Identify which cell holds the provided text, then report its (X, Y) central coordinate. 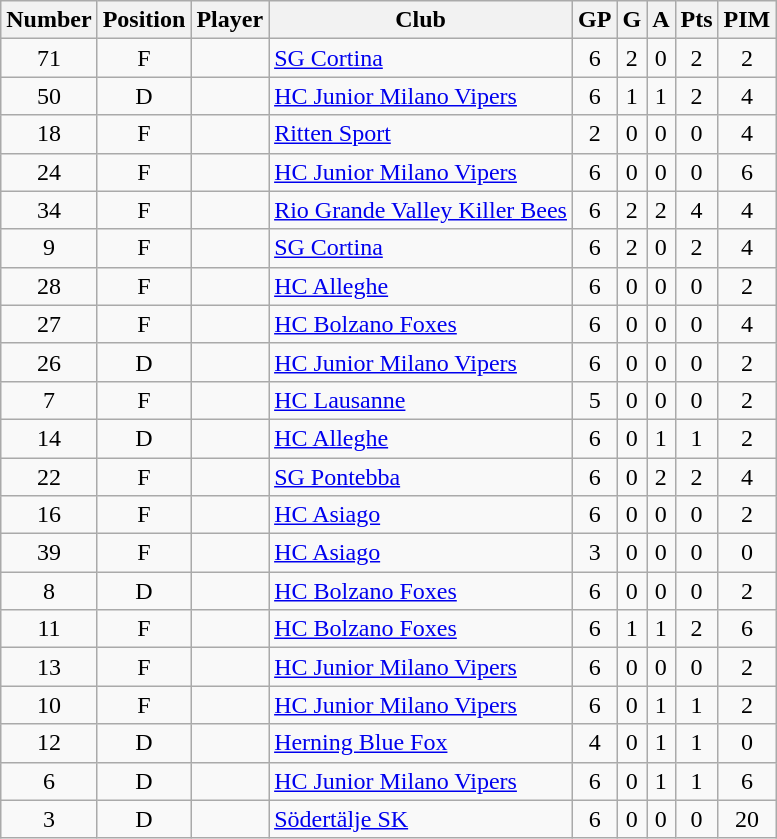
16 (49, 515)
34 (49, 210)
12 (49, 743)
G (632, 20)
Number (49, 20)
26 (49, 362)
Södertälje SK (421, 819)
9 (49, 248)
13 (49, 667)
Player (230, 20)
11 (49, 629)
28 (49, 286)
PIM (747, 20)
18 (49, 134)
27 (49, 324)
5 (594, 400)
14 (49, 438)
10 (49, 705)
22 (49, 477)
50 (49, 96)
8 (49, 591)
Herning Blue Fox (421, 743)
20 (747, 819)
24 (49, 172)
HC Lausanne (421, 400)
71 (49, 58)
GP (594, 20)
Pts (696, 20)
A (661, 20)
39 (49, 553)
Position (144, 20)
7 (49, 400)
Ritten Sport (421, 134)
SG Pontebba (421, 477)
Rio Grande Valley Killer Bees (421, 210)
Club (421, 20)
